Determine the [X, Y] coordinate at the center of the cell enclosing the given text.  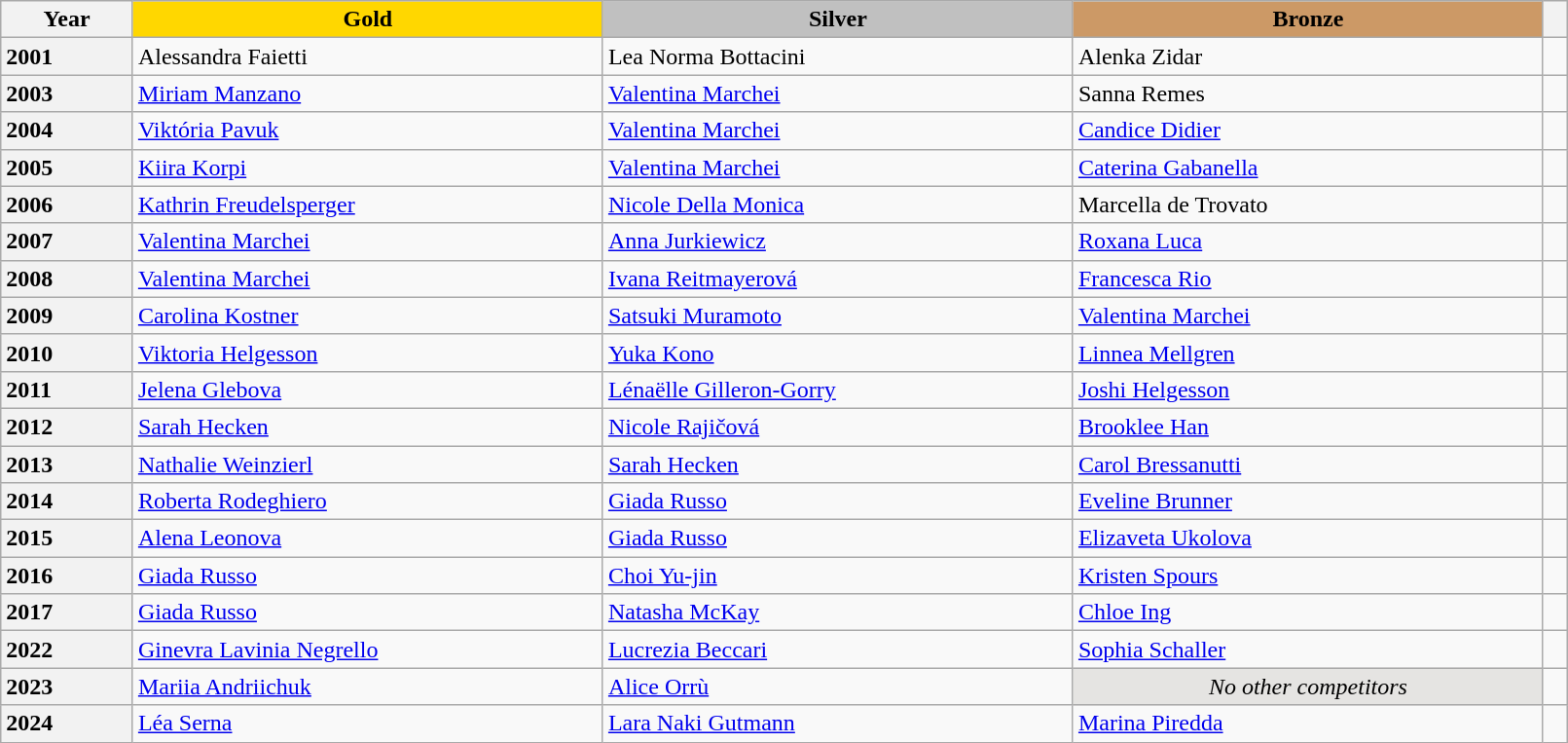
2022 [67, 650]
2012 [67, 427]
2003 [67, 93]
Silver [837, 19]
Kiira Korpi [368, 167]
2010 [67, 353]
Miriam Manzano [368, 93]
Natasha McKay [837, 613]
2005 [67, 167]
Eveline Brunner [1308, 502]
Bronze [1308, 19]
2011 [67, 390]
Candice Didier [1308, 130]
Francesca Rio [1308, 279]
Léa Serna [368, 724]
Marina Piredda [1308, 724]
Kathrin Freudelsperger [368, 204]
Roxana Luca [1308, 241]
Joshi Helgesson [1308, 390]
Year [67, 19]
Jelena Glebova [368, 390]
Nathalie Weinzierl [368, 464]
Kristen Spours [1308, 576]
Nicole Della Monica [837, 204]
2023 [67, 687]
Roberta Rodeghiero [368, 502]
Nicole Rajičová [837, 427]
Anna Jurkiewicz [837, 241]
Carol Bressanutti [1308, 464]
2024 [67, 724]
No other competitors [1308, 687]
2013 [67, 464]
Yuka Kono [837, 353]
2009 [67, 316]
Alessandra Faietti [368, 56]
Viktoria Helgesson [368, 353]
Caterina Gabanella [1308, 167]
Marcella de Trovato [1308, 204]
Viktória Pavuk [368, 130]
Alenka Zidar [1308, 56]
2016 [67, 576]
Mariia Andriichuk [368, 687]
Satsuki Muramoto [837, 316]
2006 [67, 204]
Choi Yu-jin [837, 576]
2017 [67, 613]
Gold [368, 19]
Alice Orrù [837, 687]
Sophia Schaller [1308, 650]
Lénaëlle Gilleron-Gorry [837, 390]
Lara Naki Gutmann [837, 724]
2007 [67, 241]
Linnea Mellgren [1308, 353]
Lea Norma Bottacini [837, 56]
Ivana Reitmayerová [837, 279]
Carolina Kostner [368, 316]
2008 [67, 279]
Alena Leonova [368, 539]
2004 [67, 130]
Brooklee Han [1308, 427]
Elizaveta Ukolova [1308, 539]
2014 [67, 502]
Lucrezia Beccari [837, 650]
Sanna Remes [1308, 93]
Ginevra Lavinia Negrello [368, 650]
2015 [67, 539]
Chloe Ing [1308, 613]
2001 [67, 56]
